Locate the cell with the specified text and output its [x, y] center coordinate. 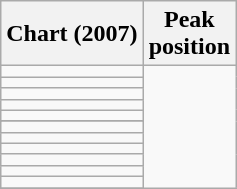
Chart (2007) [72, 34]
Peakposition [189, 34]
